Identify which cell holds the provided text, then report its [x, y] central coordinate. 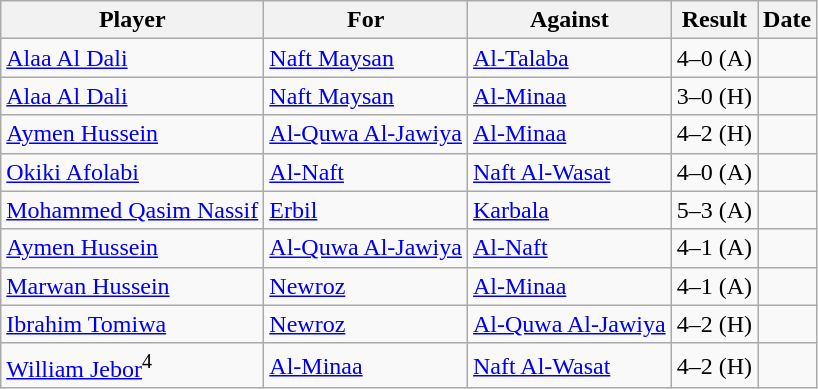
Karbala [569, 210]
Result [714, 20]
Against [569, 20]
Marwan Hussein [132, 286]
Al-Talaba [569, 58]
For [366, 20]
Mohammed Qasim Nassif [132, 210]
Date [788, 20]
3–0 (H) [714, 96]
Erbil [366, 210]
Okiki Afolabi [132, 172]
William Jebor4 [132, 366]
Player [132, 20]
5–3 (A) [714, 210]
Ibrahim Tomiwa [132, 324]
